Provide the (x, y) coordinate of the cell's center where the given text is located.  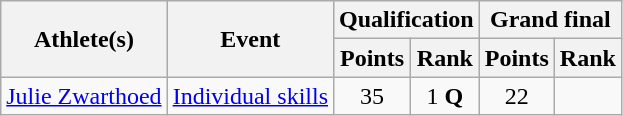
Event (250, 39)
1 Q (444, 96)
22 (516, 96)
35 (372, 96)
Individual skills (250, 96)
Grand final (550, 20)
Athlete(s) (84, 39)
Qualification (407, 20)
Julie Zwarthoed (84, 96)
